Determine the [X, Y] coordinate at the center of the cell enclosing the given text.  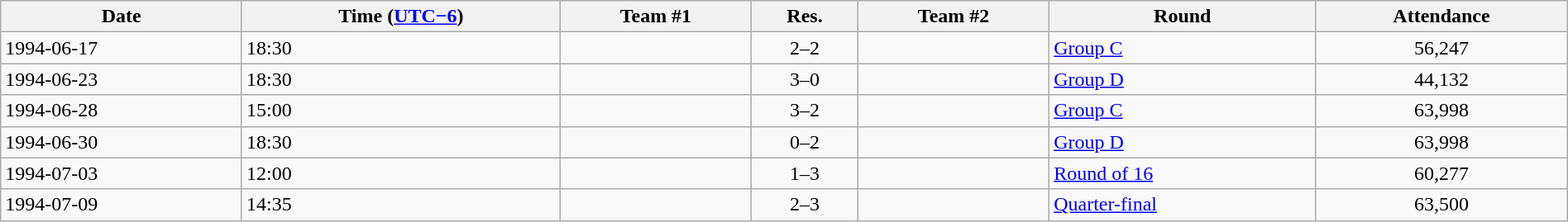
44,132 [1441, 79]
14:35 [400, 205]
1–3 [806, 173]
1994-07-09 [122, 205]
Round [1183, 17]
60,277 [1441, 173]
3–2 [806, 111]
56,247 [1441, 48]
1994-07-03 [122, 173]
15:00 [400, 111]
Date [122, 17]
12:00 [400, 173]
Time (UTC−6) [400, 17]
Team #1 [655, 17]
Quarter-final [1183, 205]
1994-06-30 [122, 142]
1994-06-28 [122, 111]
2–3 [806, 205]
Round of 16 [1183, 173]
Res. [806, 17]
63,500 [1441, 205]
1994-06-17 [122, 48]
3–0 [806, 79]
Team #2 [953, 17]
0–2 [806, 142]
1994-06-23 [122, 79]
2–2 [806, 48]
Attendance [1441, 17]
